Output the (x, y) coordinate of the center of the cell containing the given text.  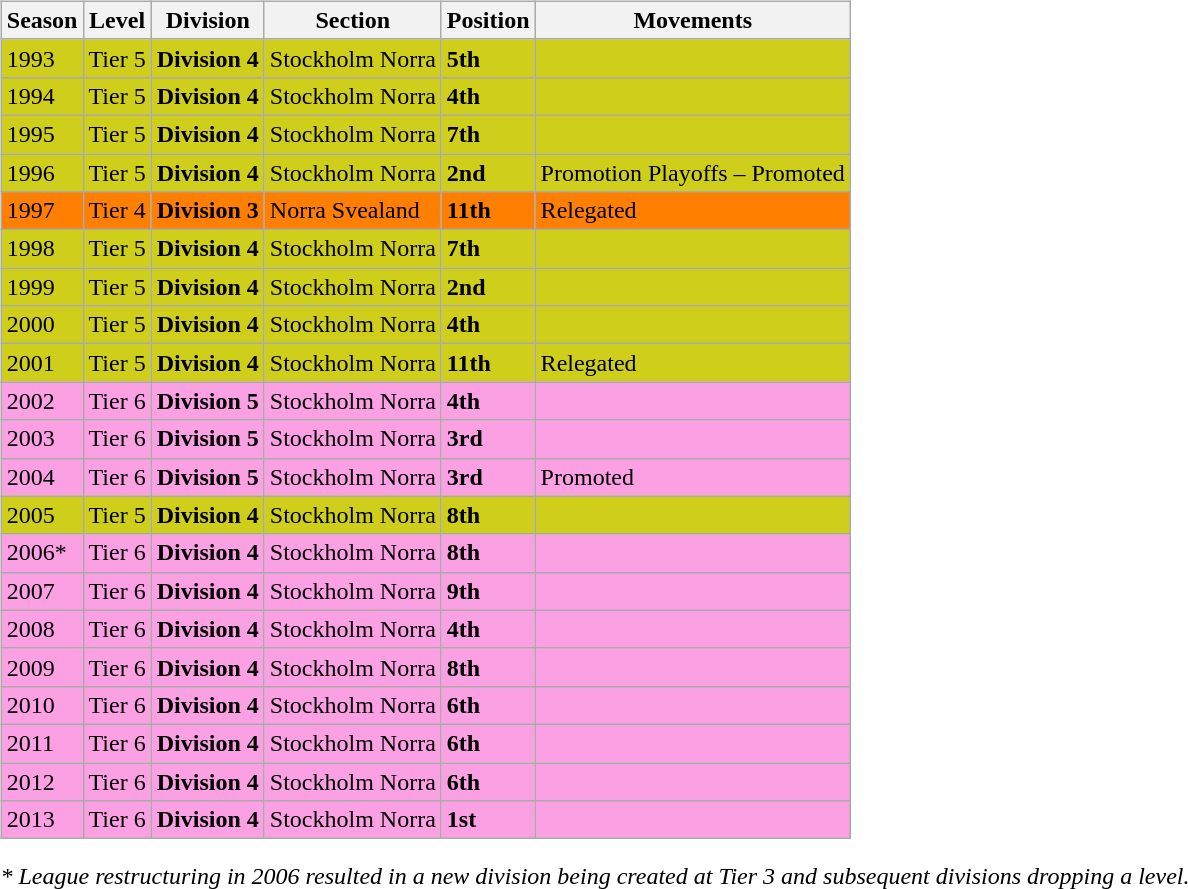
Position (488, 20)
2010 (42, 705)
1996 (42, 173)
Promoted (692, 477)
1994 (42, 96)
Section (352, 20)
1st (488, 820)
2012 (42, 781)
Movements (692, 20)
2007 (42, 591)
2004 (42, 477)
Season (42, 20)
2009 (42, 667)
2003 (42, 439)
2002 (42, 401)
Norra Svealand (352, 211)
2006* (42, 553)
Division 3 (208, 211)
2000 (42, 325)
2001 (42, 363)
2005 (42, 515)
1993 (42, 58)
1995 (42, 134)
9th (488, 591)
Division (208, 20)
5th (488, 58)
2011 (42, 743)
1999 (42, 287)
1997 (42, 211)
1998 (42, 249)
2013 (42, 820)
2008 (42, 629)
Tier 4 (117, 211)
Level (117, 20)
Promotion Playoffs – Promoted (692, 173)
